Output the [X, Y] coordinate of the center of the cell containing the given text.  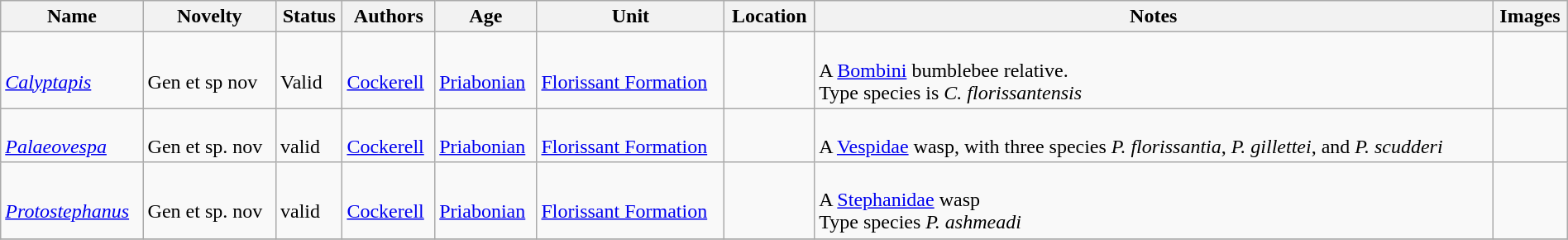
A Bombini bumblebee relative. Type species is C. florissantensis [1154, 70]
Valid [308, 70]
Images [1530, 17]
Status [308, 17]
Age [486, 17]
A Stephanidae wasp Type species P. ashmeadi [1154, 200]
Gen et sp nov [209, 70]
Palaeovespa [72, 136]
Unit [630, 17]
Location [769, 17]
Calyptapis [72, 70]
Name [72, 17]
A Vespidae wasp, with three species P. florissantia, P. gillettei, and P. scudderi [1154, 136]
Notes [1154, 17]
Protostephanus [72, 200]
Novelty [209, 17]
Authors [389, 17]
